Pinpoint the cell where the given text exists, returning its (x, y) midpoint coordinate. 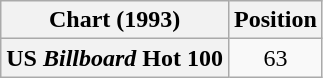
Chart (1993) (115, 20)
US Billboard Hot 100 (115, 58)
63 (276, 58)
Position (276, 20)
